Locate the cell with the specified text and output its (x, y) center coordinate. 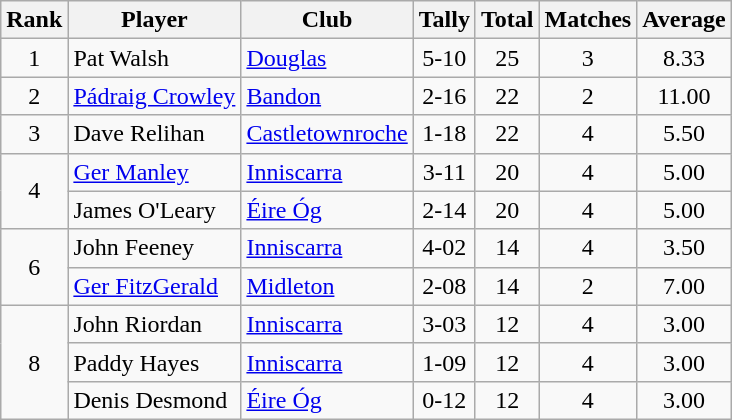
5.50 (684, 134)
Castletownroche (327, 134)
Player (154, 20)
4-02 (444, 248)
Matches (588, 20)
John Feeney (154, 248)
6 (34, 267)
Bandon (327, 96)
Rank (34, 20)
25 (507, 58)
2-08 (444, 286)
1-09 (444, 362)
Pat Walsh (154, 58)
Denis Desmond (154, 400)
James O'Leary (154, 210)
Average (684, 20)
Paddy Hayes (154, 362)
Total (507, 20)
Dave Relihan (154, 134)
3-03 (444, 324)
Ger Manley (154, 172)
Club (327, 20)
0-12 (444, 400)
Douglas (327, 58)
8 (34, 362)
John Riordan (154, 324)
1-18 (444, 134)
7.00 (684, 286)
2-14 (444, 210)
1 (34, 58)
5-10 (444, 58)
3.50 (684, 248)
Tally (444, 20)
Midleton (327, 286)
Ger FitzGerald (154, 286)
11.00 (684, 96)
2-16 (444, 96)
Pádraig Crowley (154, 96)
3-11 (444, 172)
8.33 (684, 58)
